Scan for the cell matching the given text and deliver its [x, y] coordinate at center. 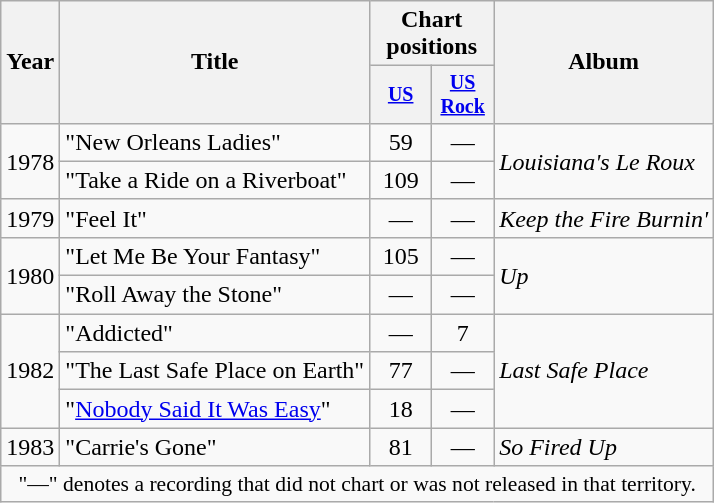
"Roll Away the Stone" [215, 295]
"Nobody Said It Was Easy" [215, 409]
105 [401, 256]
Keep the Fire Burnin' [604, 218]
"Let Me Be Your Fantasy" [215, 256]
"Take a Ride on a Riverboat" [215, 180]
1978 [30, 161]
Louisiana's Le Roux [604, 161]
1983 [30, 447]
Year [30, 62]
Album [604, 62]
Title [215, 62]
1980 [30, 275]
81 [401, 447]
US [401, 94]
Chart positions [432, 34]
18 [401, 409]
"Feel It" [215, 218]
"Addicted" [215, 333]
"—" denotes a recording that did not chart or was not released in that territory. [358, 484]
"The Last Safe Place on Earth" [215, 371]
So Fired Up [604, 447]
7 [463, 333]
1979 [30, 218]
"New Orleans Ladies" [215, 142]
USRock [463, 94]
Up [604, 275]
1982 [30, 371]
"Carrie's Gone" [215, 447]
59 [401, 142]
109 [401, 180]
77 [401, 371]
Last Safe Place [604, 371]
